Determine the (x, y) coordinate at the center of the cell enclosing the given text.  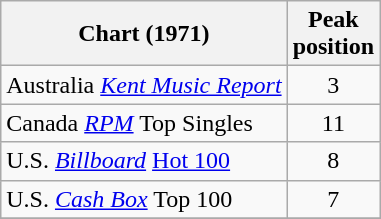
3 (333, 85)
8 (333, 161)
U.S. Cash Box Top 100 (144, 199)
11 (333, 123)
U.S. Billboard Hot 100 (144, 161)
Peakposition (333, 34)
Australia Kent Music Report (144, 85)
Canada RPM Top Singles (144, 123)
7 (333, 199)
Chart (1971) (144, 34)
